Return the [x, y] coordinate for the center point of the cell that contains the specified text.  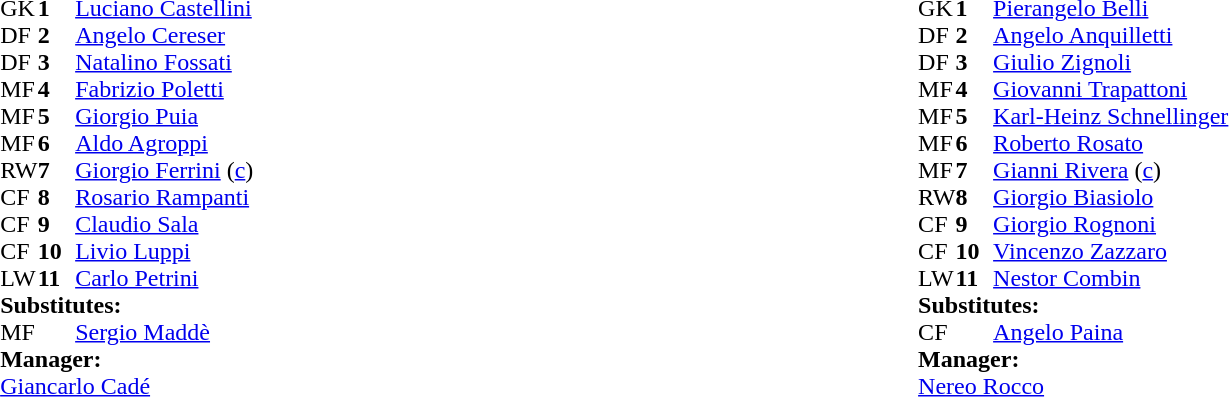
Angelo Anquilletti [1110, 36]
Fabrizio Poletti [164, 90]
Carlo Petrini [164, 278]
Giulio Zignoli [1110, 62]
Gianni Rivera (c) [1110, 170]
Roberto Rosato [1110, 144]
Karl-Heinz Schnellinger [1110, 116]
Claudio Sala [164, 224]
Giorgio Ferrini (c) [164, 170]
Vincenzo Zazzaro [1110, 252]
Natalino Fossati [164, 62]
Giorgio Rognoni [1110, 224]
Angelo Paina [1110, 332]
Livio Luppi [164, 252]
Rosario Rampanti [164, 198]
Sergio Maddè [164, 332]
Nestor Combin [1110, 278]
Giorgio Biasiolo [1110, 198]
Aldo Agroppi [164, 144]
Giorgio Puia [164, 116]
Angelo Cereser [164, 36]
Giovanni Trapattoni [1110, 90]
